Locate the cell with the specified text and output its (x, y) center coordinate. 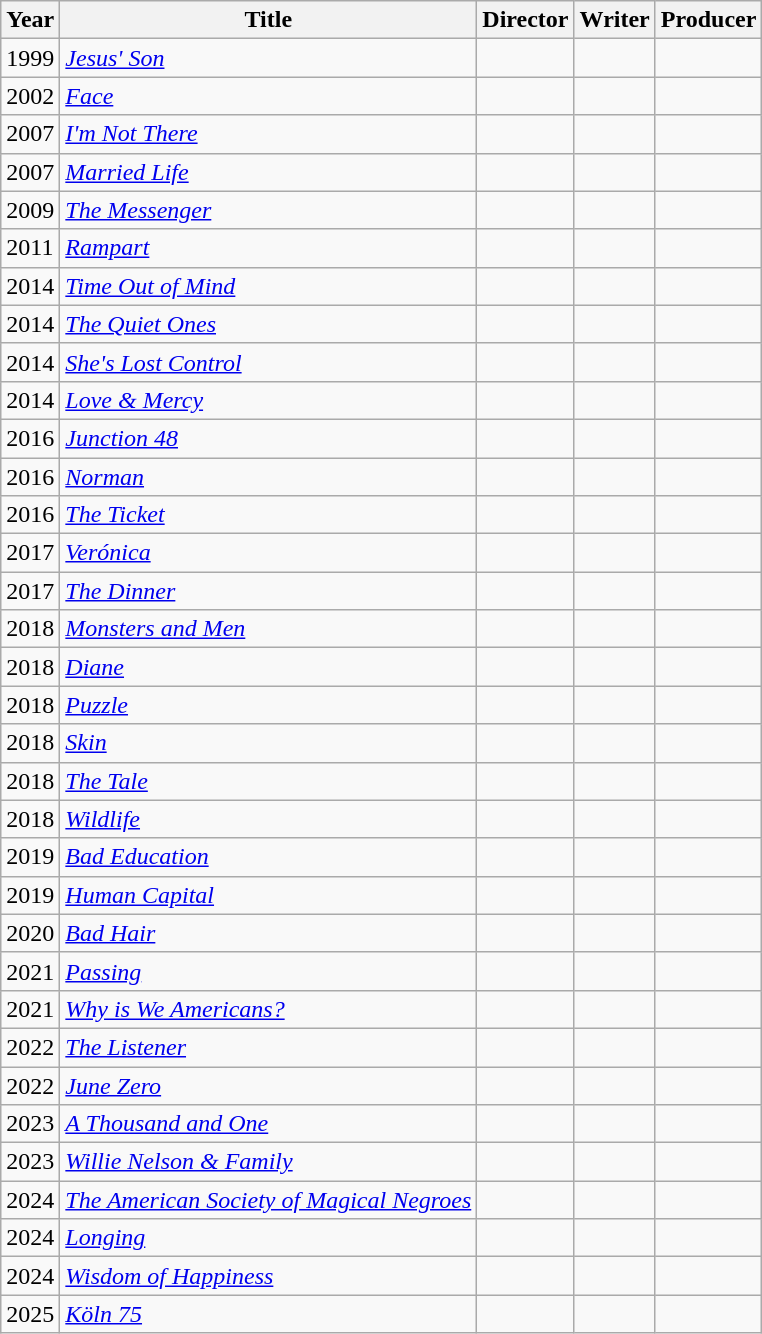
The Ticket (268, 515)
Producer (708, 20)
Director (526, 20)
Why is We Americans? (268, 1009)
The Tale (268, 781)
1999 (30, 58)
Passing (268, 971)
Monsters and Men (268, 629)
Time Out of Mind (268, 286)
Wisdom of Happiness (268, 1276)
Junction 48 (268, 438)
I'm Not There (268, 134)
2020 (30, 933)
The American Society of Magical Negroes (268, 1200)
Bad Hair (268, 933)
Köln 75 (268, 1314)
Married Life (268, 172)
Skin (268, 743)
Bad Education (268, 857)
Love & Mercy (268, 400)
The Messenger (268, 210)
Rampart (268, 248)
Willie Nelson & Family (268, 1162)
Face (268, 96)
Writer (614, 20)
2002 (30, 96)
June Zero (268, 1085)
Longing (268, 1238)
The Quiet Ones (268, 324)
Diane (268, 667)
2011 (30, 248)
Title (268, 20)
Norman (268, 477)
Human Capital (268, 895)
Verónica (268, 553)
Jesus' Son (268, 58)
Puzzle (268, 705)
Year (30, 20)
Wildlife (268, 819)
She's Lost Control (268, 362)
2009 (30, 210)
The Dinner (268, 591)
2025 (30, 1314)
The Listener (268, 1047)
A Thousand and One (268, 1124)
